Detect which cell encompasses the target text, then output its (X, Y) center coordinate. 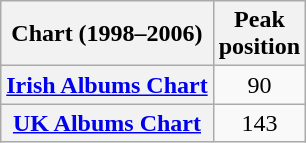
UK Albums Chart (107, 123)
Peakposition (259, 34)
90 (259, 85)
143 (259, 123)
Chart (1998–2006) (107, 34)
Irish Albums Chart (107, 85)
